Pinpoint the cell where the given text exists, returning its (X, Y) midpoint coordinate. 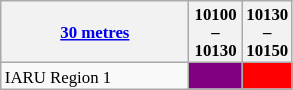
IARU Region 1 (95, 76)
10100 – 10130 (216, 32)
30 metres (95, 32)
10130 – 10150 (267, 32)
